Extract the (x, y) coordinate from the center of the cell holding the provided text.  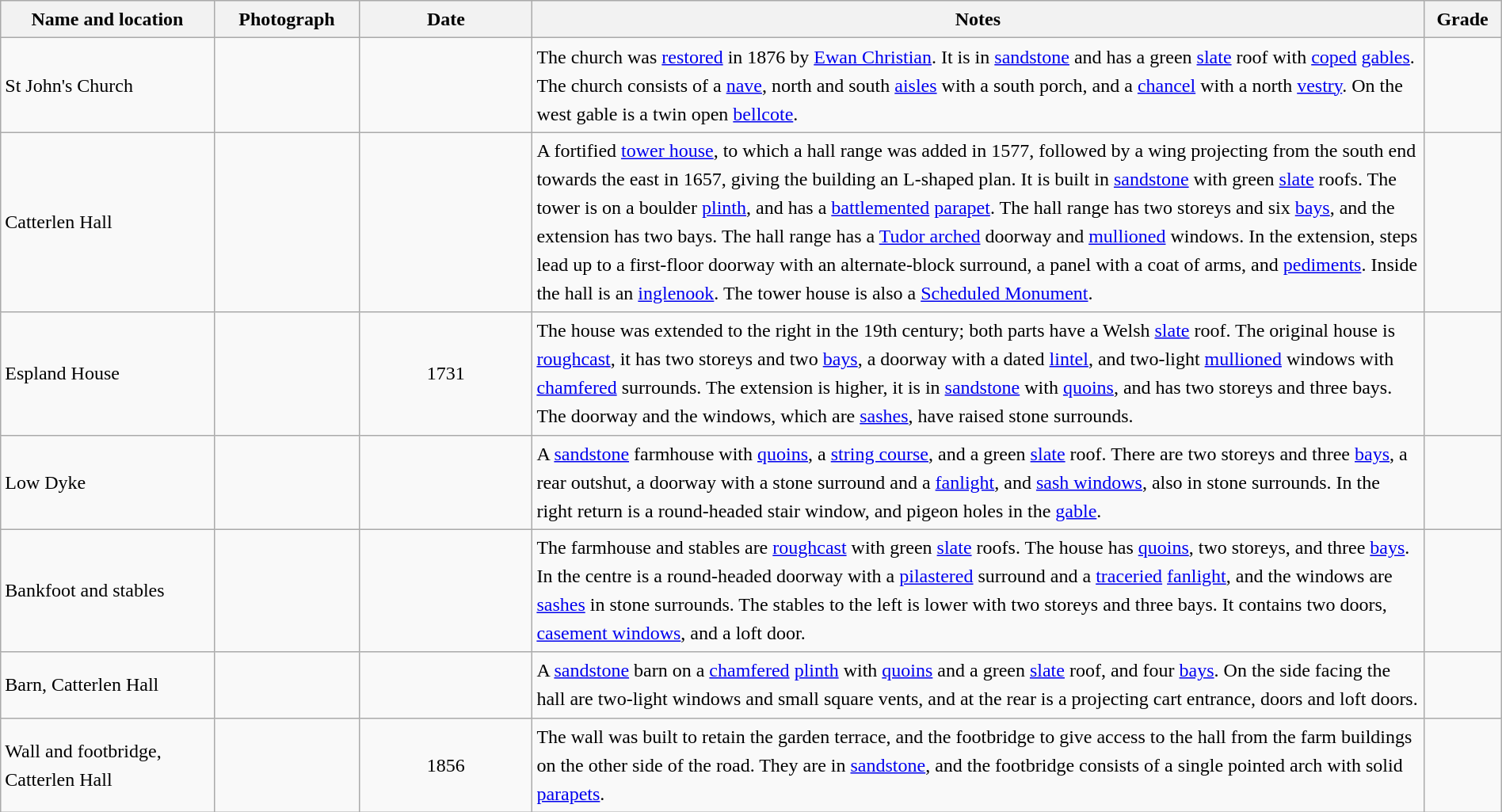
Photograph (287, 19)
Barn, Catterlen Hall (108, 684)
Espland House (108, 374)
Grade (1462, 19)
Wall and footbridge, Catterlen Hall (108, 765)
1731 (446, 374)
Notes (978, 19)
Bankfoot and stables (108, 591)
Catterlen Hall (108, 222)
St John's Church (108, 86)
1856 (446, 765)
Low Dyke (108, 482)
Name and location (108, 19)
Date (446, 19)
